Provide the [X, Y] coordinate of the cell's center where the given text is located.  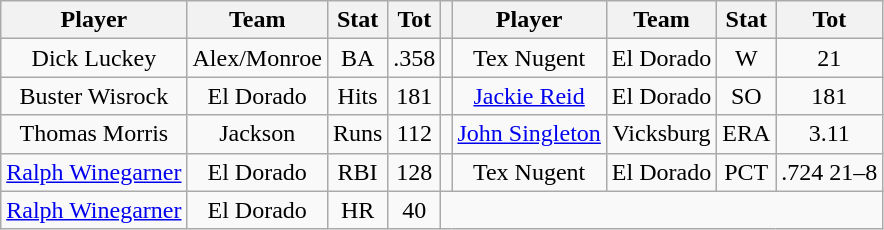
SO [746, 96]
Jackson [257, 134]
.358 [414, 58]
128 [414, 172]
40 [414, 210]
ERA [746, 134]
John Singleton [529, 134]
Hits [357, 96]
RBI [357, 172]
112 [414, 134]
Buster Wisrock [94, 96]
HR [357, 210]
Jackie Reid [529, 96]
Alex/Monroe [257, 58]
Dick Luckey [94, 58]
3.11 [830, 134]
BA [357, 58]
PCT [746, 172]
W [746, 58]
Thomas Morris [94, 134]
21 [830, 58]
Vicksburg [661, 134]
Runs [357, 134]
.724 21–8 [830, 172]
